Find where the given text appears and provide that cell's center as [x, y] coordinate. 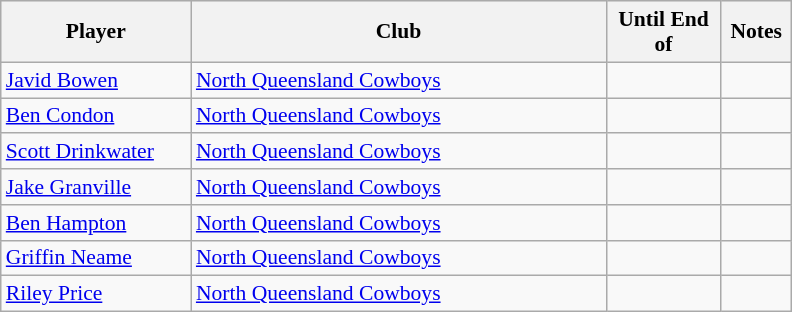
Notes [756, 32]
Ben Hampton [96, 223]
Jake Granville [96, 187]
Scott Drinkwater [96, 152]
Ben Condon [96, 116]
Club [398, 32]
Griffin Neame [96, 258]
Player [96, 32]
Until End of [664, 32]
Riley Price [96, 294]
Javid Bowen [96, 80]
